Return (x, y) of the center of cell containing provided text 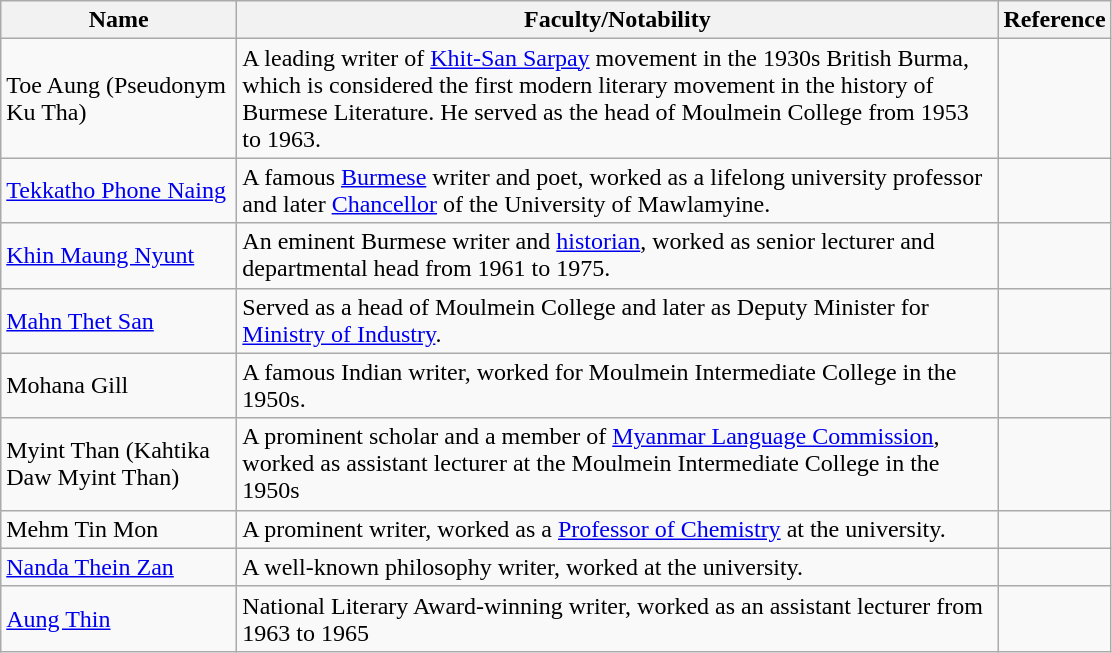
A well-known philosophy writer, worked at the university. (618, 567)
A famous Burmese writer and poet, worked as a lifelong university professor and later Chancellor of the University of Mawlamyine. (618, 190)
Reference (1054, 20)
National Literary Award-winning writer, worked as an assistant lecturer from 1963 to 1965 (618, 618)
A prominent scholar and a member of Myanmar Language Commission, worked as assistant lecturer at the Moulmein Intermediate College in the 1950s (618, 464)
Mohana Gill (119, 386)
Aung Thin (119, 618)
Myint Than (Kahtika Daw Myint Than) (119, 464)
Mehm Tin Mon (119, 529)
An eminent Burmese writer and historian, worked as senior lecturer and departmental head from 1961 to 1975. (618, 256)
Khin Maung Nyunt (119, 256)
A famous Indian writer, worked for Moulmein Intermediate College in the 1950s. (618, 386)
Toe Aung (Pseudonym Ku Tha) (119, 98)
Faculty/Notability (618, 20)
A prominent writer, worked as a Professor of Chemistry at the university. (618, 529)
Tekkatho Phone Naing (119, 190)
Nanda Thein Zan (119, 567)
Served as a head of Moulmein College and later as Deputy Minister for Ministry of Industry. (618, 320)
Mahn Thet San (119, 320)
Name (119, 20)
